Return (X, Y) of the center of cell containing provided text 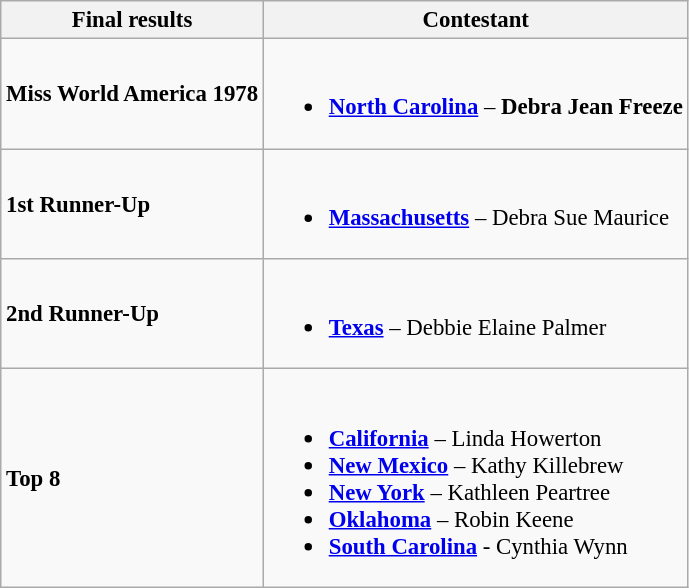
Miss World America 1978 (132, 94)
Contestant (476, 20)
California – Linda Howerton New Mexico – Kathy Killebrew New York – Kathleen Peartree Oklahoma – Robin Keene South Carolina - Cynthia Wynn (476, 478)
Texas – Debbie Elaine Palmer (476, 314)
North Carolina – Debra Jean Freeze (476, 94)
Top 8 (132, 478)
Massachusetts – Debra Sue Maurice (476, 204)
2nd Runner-Up (132, 314)
1st Runner-Up (132, 204)
Final results (132, 20)
